For the text-containing cell, return its midpoint in (X, Y) coordinate format. 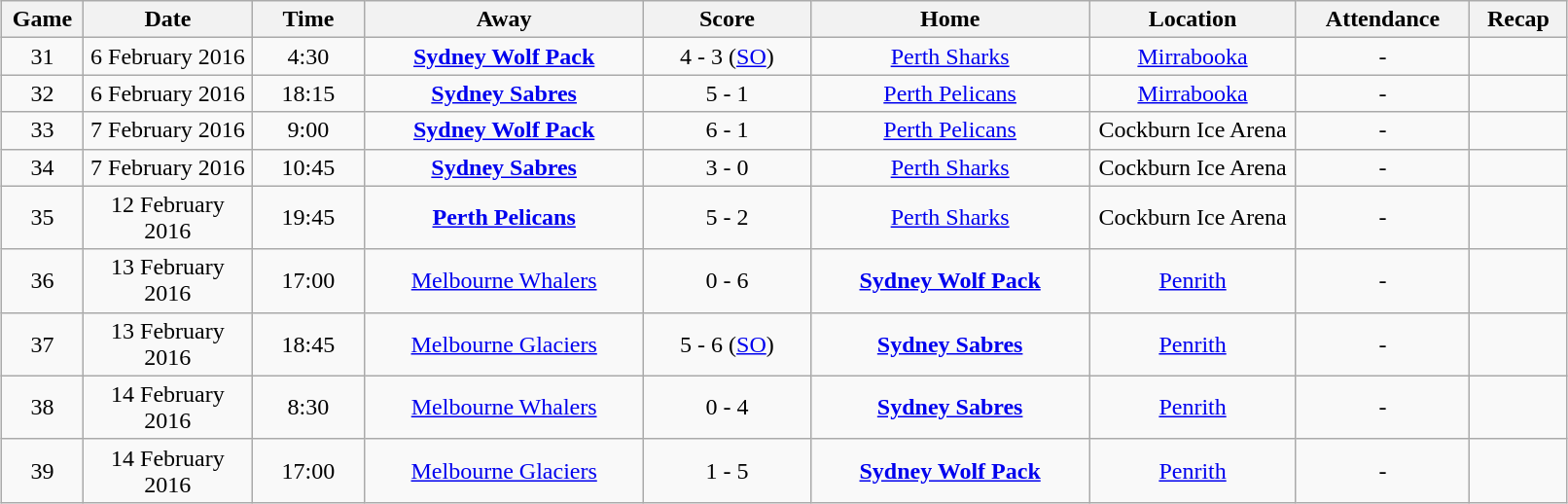
18:45 (308, 344)
3 - 0 (727, 167)
0 - 6 (727, 280)
5 - 2 (727, 218)
34 (43, 167)
1 - 5 (727, 471)
10:45 (308, 167)
18:15 (308, 93)
Location (1193, 19)
4 - 3 (SO) (727, 56)
Game (43, 19)
Time (308, 19)
32 (43, 93)
37 (43, 344)
Attendance (1383, 19)
36 (43, 280)
Away (504, 19)
5 - 1 (727, 93)
38 (43, 407)
8:30 (308, 407)
39 (43, 471)
Date (167, 19)
9:00 (308, 130)
4:30 (308, 56)
35 (43, 218)
Recap (1518, 19)
33 (43, 130)
5 - 6 (SO) (727, 344)
Home (949, 19)
6 - 1 (727, 130)
12 February 2016 (167, 218)
Score (727, 19)
0 - 4 (727, 407)
31 (43, 56)
19:45 (308, 218)
